Pinpoint the cell where the given text exists, returning its (X, Y) midpoint coordinate. 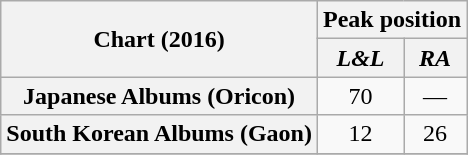
South Korean Albums (Gaon) (160, 134)
26 (436, 134)
L&L (360, 58)
12 (360, 134)
Japanese Albums (Oricon) (160, 96)
Chart (2016) (160, 39)
RA (436, 58)
Peak position (392, 20)
70 (360, 96)
— (436, 96)
